Locate the cell with the specified text and output its [X, Y] center coordinate. 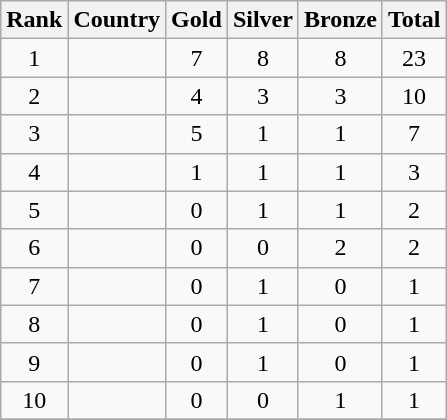
9 [34, 362]
23 [414, 58]
6 [34, 248]
Rank [34, 20]
Country [117, 20]
Silver [262, 20]
Bronze [340, 20]
Total [414, 20]
Gold [197, 20]
